Return the (X, Y) coordinate for the center point of the cell that contains the specified text.  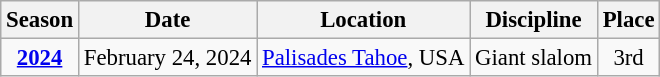
2024 (40, 58)
Location (364, 20)
February 24, 2024 (167, 58)
Place (628, 20)
Giant slalom (534, 58)
3rd (628, 58)
Date (167, 20)
Season (40, 20)
Palisades Tahoe, USA (364, 58)
Discipline (534, 20)
